Return (X, Y) of the center of cell containing provided text 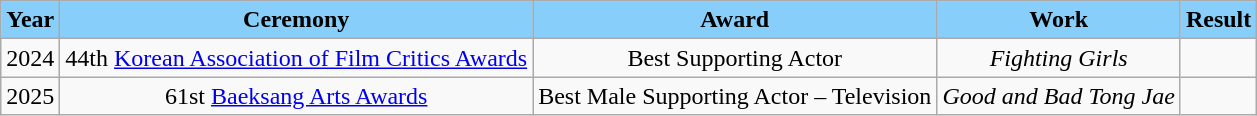
Fighting Girls (1059, 58)
Work (1059, 20)
Year (30, 20)
2024 (30, 58)
Result (1218, 20)
Good and Bad Tong Jae (1059, 96)
2025 (30, 96)
Best Male Supporting Actor – Television (735, 96)
44th Korean Association of Film Critics Awards (296, 58)
Award (735, 20)
Ceremony (296, 20)
61st Baeksang Arts Awards (296, 96)
Best Supporting Actor (735, 58)
